Return the [X, Y] coordinate for the center point of the cell that contains the specified text.  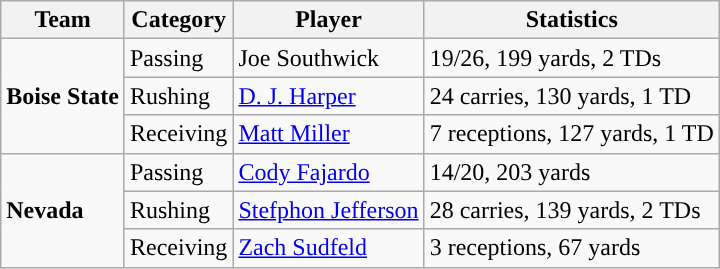
Nevada [63, 210]
D. J. Harper [328, 96]
Matt Miller [328, 134]
3 receptions, 67 yards [572, 248]
Cody Fajardo [328, 172]
Stefphon Jefferson [328, 210]
Boise State [63, 96]
Category [178, 20]
Player [328, 20]
Joe Southwick [328, 58]
Zach Sudfeld [328, 248]
19/26, 199 yards, 2 TDs [572, 58]
14/20, 203 yards [572, 172]
7 receptions, 127 yards, 1 TD [572, 134]
28 carries, 139 yards, 2 TDs [572, 210]
24 carries, 130 yards, 1 TD [572, 96]
Statistics [572, 20]
Team [63, 20]
